Pinpoint the cell where the given text exists, returning its [x, y] midpoint coordinate. 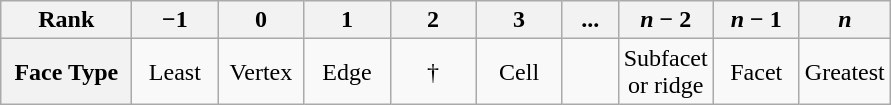
Face Type [66, 72]
Rank [66, 20]
Least [175, 72]
† [433, 72]
... [590, 20]
n [844, 20]
Cell [519, 72]
0 [261, 20]
Facet [756, 72]
Greatest [844, 72]
1 [347, 20]
Subfacet or ridge [666, 72]
Vertex [261, 72]
2 [433, 20]
3 [519, 20]
n − 2 [666, 20]
n − 1 [756, 20]
Edge [347, 72]
−1 [175, 20]
